Find where the given text appears and provide that cell's center as [x, y] coordinate. 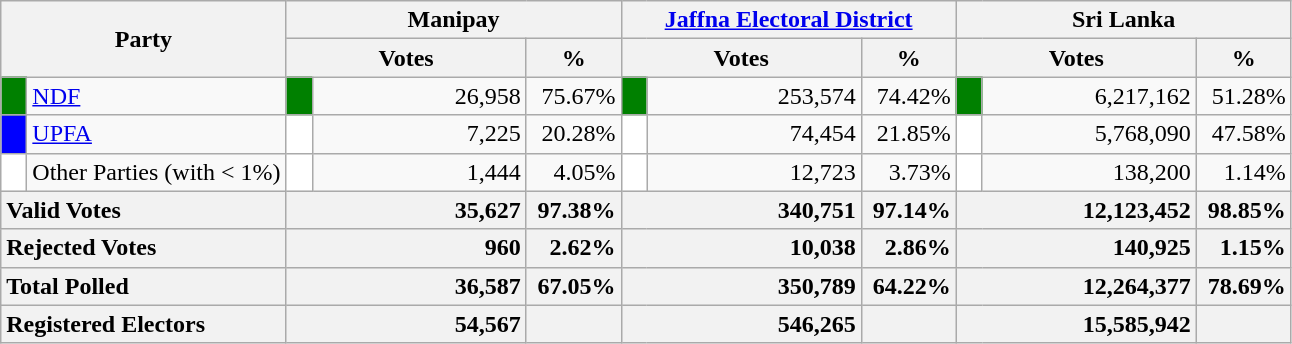
26,958 [419, 96]
98.85% [1244, 210]
UPFA [156, 134]
21.85% [908, 134]
Total Polled [144, 286]
340,751 [741, 210]
140,925 [1076, 248]
20.28% [574, 134]
15,585,942 [1076, 324]
1.15% [1244, 248]
138,200 [1089, 172]
Jaffna Electoral District [788, 20]
Party [144, 39]
Rejected Votes [144, 248]
78.69% [1244, 286]
97.38% [574, 210]
253,574 [754, 96]
4.05% [574, 172]
74.42% [908, 96]
960 [406, 248]
6,217,162 [1089, 96]
51.28% [1244, 96]
36,587 [406, 286]
74,454 [754, 134]
7,225 [419, 134]
Valid Votes [144, 210]
Other Parties (with < 1%) [156, 172]
546,265 [741, 324]
12,723 [754, 172]
12,264,377 [1076, 286]
1.14% [1244, 172]
1,444 [419, 172]
97.14% [908, 210]
47.58% [1244, 134]
54,567 [406, 324]
Manipay [454, 20]
2.62% [574, 248]
NDF [156, 96]
Registered Electors [144, 324]
2.86% [908, 248]
5,768,090 [1089, 134]
Sri Lanka [1124, 20]
35,627 [406, 210]
12,123,452 [1076, 210]
3.73% [908, 172]
67.05% [574, 286]
64.22% [908, 286]
75.67% [574, 96]
350,789 [741, 286]
10,038 [741, 248]
